Determine the [X, Y] coordinate at the center of the cell enclosing the given text.  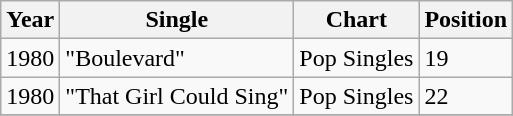
"Boulevard" [177, 58]
19 [466, 58]
Position [466, 20]
Single [177, 20]
Chart [356, 20]
Year [30, 20]
"That Girl Could Sing" [177, 96]
22 [466, 96]
